Detect which cell encompasses the target text, then output its (x, y) center coordinate. 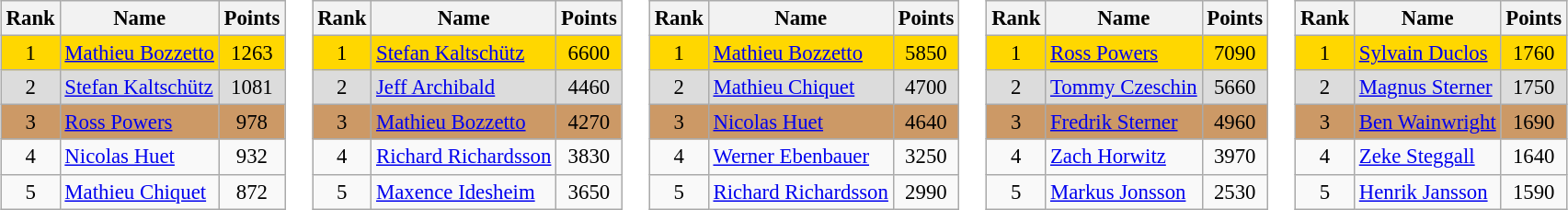
3250 (925, 157)
3830 (589, 157)
4700 (925, 87)
Zach Horwitz (1124, 157)
Tommy Czeschin (1124, 87)
5660 (1234, 87)
Sylvain Duclos (1427, 53)
6600 (589, 53)
932 (252, 157)
Werner Ebenbauer (800, 157)
1690 (1534, 122)
4640 (925, 122)
Henrik Jansson (1427, 192)
Markus Jonsson (1124, 192)
2530 (1234, 192)
978 (252, 122)
Jeff Archibald (464, 87)
1750 (1534, 87)
1263 (252, 53)
2990 (925, 192)
1590 (1534, 192)
7090 (1234, 53)
872 (252, 192)
5850 (925, 53)
3650 (589, 192)
4460 (589, 87)
1640 (1534, 157)
1081 (252, 87)
4270 (589, 122)
Maxence Idesheim (464, 192)
Ben Wainwright (1427, 122)
Magnus Sterner (1427, 87)
3970 (1234, 157)
1760 (1534, 53)
Fredrik Sterner (1124, 122)
4960 (1234, 122)
Zeke Steggall (1427, 157)
